Find where the given text appears and provide that cell's center as [X, Y] coordinate. 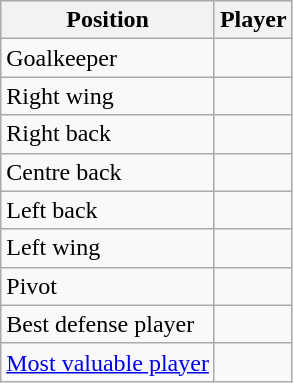
Best defense player [108, 324]
Player [253, 20]
Position [108, 20]
Goalkeeper [108, 58]
Left back [108, 210]
Right wing [108, 96]
Right back [108, 134]
Most valuable player [108, 362]
Pivot [108, 286]
Centre back [108, 172]
Left wing [108, 248]
